From the cell containing the given text, extract its center point as [X, Y] coordinate. 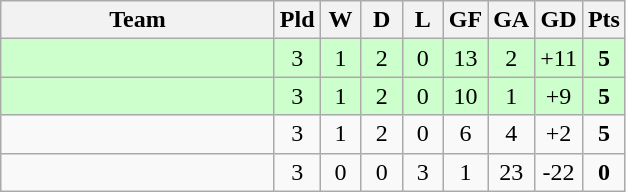
Pld [297, 20]
4 [512, 134]
W [340, 20]
13 [465, 58]
6 [465, 134]
L [422, 20]
Team [138, 20]
10 [465, 96]
GD [559, 20]
D [382, 20]
-22 [559, 172]
+11 [559, 58]
+2 [559, 134]
Pts [604, 20]
+9 [559, 96]
23 [512, 172]
GF [465, 20]
GA [512, 20]
